Capture the cell that displays the provided text and extract its [X, Y] central coordinate. 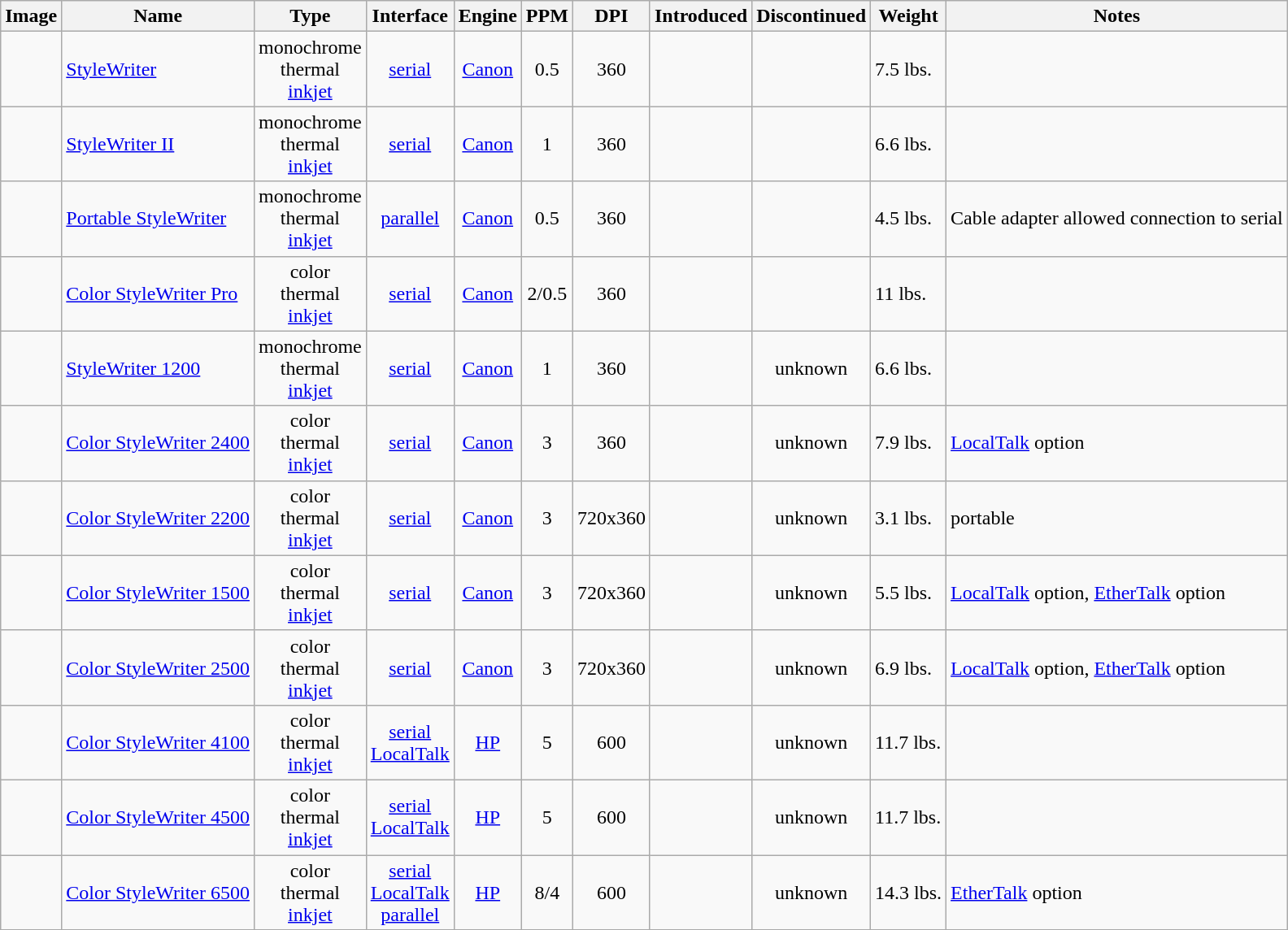
6.9 lbs. [909, 667]
Portable StyleWriter [158, 219]
Discontinued [812, 16]
8/4 [546, 893]
serialLocalTalkparallel [410, 893]
Weight [909, 16]
Color StyleWriter 4100 [158, 742]
Introduced [701, 16]
4.5 lbs. [909, 219]
5.5 lbs. [909, 593]
Color StyleWriter 4500 [158, 817]
portable [1117, 518]
Notes [1117, 16]
Color StyleWriter 2400 [158, 443]
14.3 lbs. [909, 893]
Color StyleWriter 1500 [158, 593]
StyleWriter 1200 [158, 368]
Color StyleWriter 2200 [158, 518]
7.5 lbs. [909, 69]
Color StyleWriter Pro [158, 293]
Type [311, 16]
StyleWriter II [158, 144]
Color StyleWriter 6500 [158, 893]
DPI [611, 16]
Name [158, 16]
parallel [410, 219]
LocalTalk option [1117, 443]
PPM [546, 16]
11 lbs. [909, 293]
Cable adapter allowed connection to serial [1117, 219]
2/0.5 [546, 293]
Color StyleWriter 2500 [158, 667]
7.9 lbs. [909, 443]
StyleWriter [158, 69]
Image [31, 16]
EtherTalk option [1117, 893]
Engine [488, 16]
Interface [410, 16]
3.1 lbs. [909, 518]
